Search for the cell housing the specified text and yield its [x, y] center coordinate. 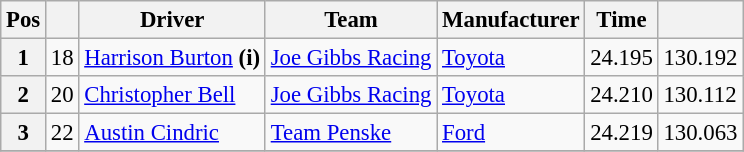
130.063 [700, 133]
Team [350, 20]
130.192 [700, 58]
2 [24, 95]
3 [24, 133]
22 [62, 133]
24.210 [622, 95]
1 [24, 58]
Harrison Burton (i) [172, 58]
24.219 [622, 133]
Driver [172, 20]
20 [62, 95]
Ford [511, 133]
Time [622, 20]
Manufacturer [511, 20]
130.112 [700, 95]
Austin Cindric [172, 133]
Christopher Bell [172, 95]
24.195 [622, 58]
Pos [24, 20]
Team Penske [350, 133]
18 [62, 58]
